Find where the given text appears and provide that cell's center as (x, y) coordinate. 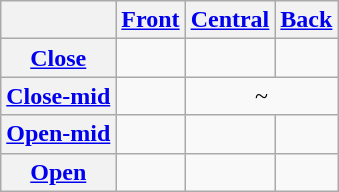
Open (58, 172)
Back (306, 20)
Close-mid (58, 96)
Close (58, 58)
Open-mid (58, 134)
Central (230, 20)
~ (262, 96)
Front (150, 20)
